Extract the (X, Y) coordinate from the center of the cell holding the provided text.  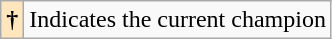
† (12, 20)
Indicates the current champion (178, 20)
